Scan for the cell matching the given text and deliver its [x, y] coordinate at center. 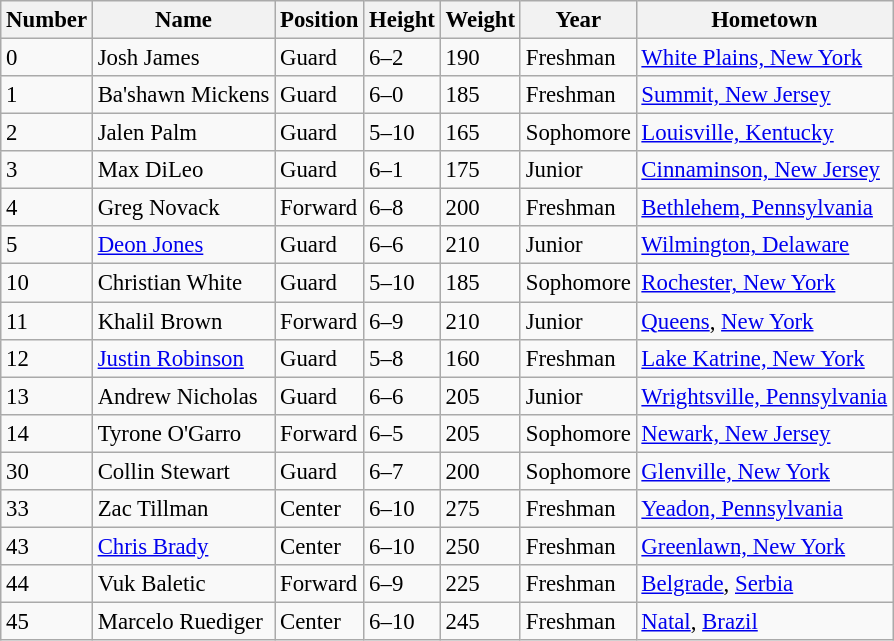
44 [47, 584]
Andrew Nicholas [183, 396]
245 [480, 621]
2 [47, 133]
Chris Brady [183, 546]
6–1 [402, 170]
Khalil Brown [183, 321]
6–8 [402, 208]
Deon Jones [183, 245]
Vuk Baletic [183, 584]
Height [402, 20]
13 [47, 396]
Weight [480, 20]
6–7 [402, 471]
12 [47, 358]
Newark, New Jersey [764, 433]
160 [480, 358]
11 [47, 321]
White Plains, New York [764, 58]
45 [47, 621]
Collin Stewart [183, 471]
Greenlawn, New York [764, 546]
Bethlehem, Pennsylvania [764, 208]
3 [47, 170]
Yeadon, Pennsylvania [764, 509]
0 [47, 58]
6–5 [402, 433]
Lake Katrine, New York [764, 358]
5–8 [402, 358]
Greg Novack [183, 208]
Marcelo Ruediger [183, 621]
14 [47, 433]
Cinnaminson, New Jersey [764, 170]
Wilmington, Delaware [764, 245]
Justin Robinson [183, 358]
Glenville, New York [764, 471]
165 [480, 133]
Hometown [764, 20]
6–0 [402, 95]
Belgrade, Serbia [764, 584]
5 [47, 245]
275 [480, 509]
6–2 [402, 58]
225 [480, 584]
175 [480, 170]
Queens, New York [764, 321]
250 [480, 546]
Zac Tillman [183, 509]
Jalen Palm [183, 133]
Louisville, Kentucky [764, 133]
Position [320, 20]
33 [47, 509]
Josh James [183, 58]
Name [183, 20]
Summit, New Jersey [764, 95]
30 [47, 471]
Natal, Brazil [764, 621]
190 [480, 58]
4 [47, 208]
Rochester, New York [764, 283]
Ba'shawn Mickens [183, 95]
10 [47, 283]
Wrightsville, Pennsylvania [764, 396]
Tyrone O'Garro [183, 433]
Number [47, 20]
Max DiLeo [183, 170]
43 [47, 546]
Christian White [183, 283]
1 [47, 95]
Year [578, 20]
